Provide the [X, Y] coordinate of the cell's center where the given text is located.  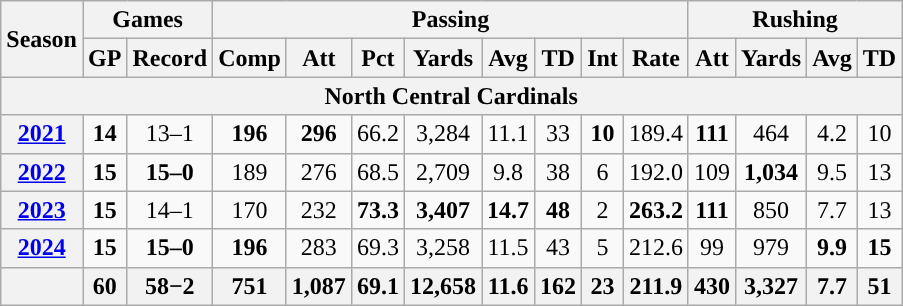
11.1 [508, 134]
14–1 [170, 210]
14 [104, 134]
2024 [42, 248]
212.6 [656, 248]
Pct [378, 58]
1,034 [772, 172]
11.6 [508, 286]
3,327 [772, 286]
33 [558, 134]
162 [558, 286]
68.5 [378, 172]
6 [603, 172]
3,284 [442, 134]
2022 [42, 172]
Int [603, 58]
3,258 [442, 248]
13–1 [170, 134]
192.0 [656, 172]
Season [42, 39]
2021 [42, 134]
Rushing [794, 20]
109 [712, 172]
38 [558, 172]
296 [318, 134]
23 [603, 286]
11.5 [508, 248]
60 [104, 286]
48 [558, 210]
51 [879, 286]
Comp [250, 58]
12,658 [442, 286]
9.8 [508, 172]
9.9 [832, 248]
4.2 [832, 134]
189.4 [656, 134]
North Central Cardinals [452, 96]
211.9 [656, 286]
2 [603, 210]
99 [712, 248]
430 [712, 286]
66.2 [378, 134]
69.1 [378, 286]
2,709 [442, 172]
276 [318, 172]
14.7 [508, 210]
GP [104, 58]
232 [318, 210]
Games [147, 20]
9.5 [832, 172]
69.3 [378, 248]
751 [250, 286]
5 [603, 248]
189 [250, 172]
1,087 [318, 286]
43 [558, 248]
3,407 [442, 210]
2023 [42, 210]
979 [772, 248]
263.2 [656, 210]
Passing [451, 20]
850 [772, 210]
Rate [656, 58]
58−2 [170, 286]
Record [170, 58]
170 [250, 210]
73.3 [378, 210]
464 [772, 134]
283 [318, 248]
